Locate the cell with the specified text and output its (X, Y) center coordinate. 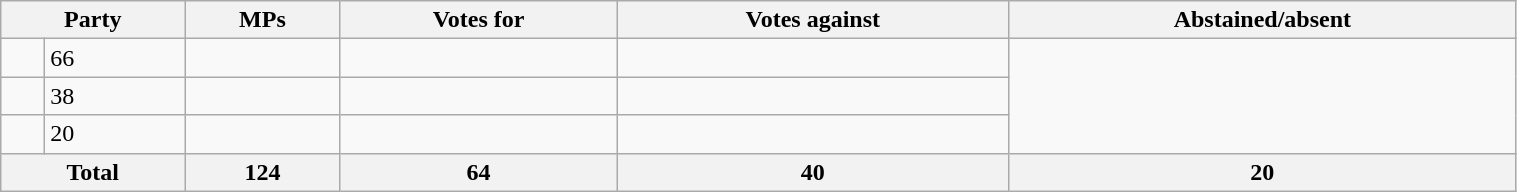
Abstained/absent (1262, 20)
MPs (262, 20)
Votes against (813, 20)
Votes for (478, 20)
40 (813, 172)
38 (115, 96)
64 (478, 172)
124 (262, 172)
66 (115, 58)
Total (93, 172)
Party (93, 20)
